Determine the [X, Y] coordinate at the center of the cell enclosing the given text.  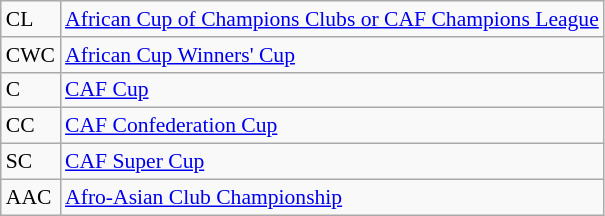
C [30, 90]
SC [30, 162]
African Cup of Champions Clubs or CAF Champions League [332, 19]
CAF Cup [332, 90]
Afro-Asian Club Championship [332, 197]
African Cup Winners' Cup [332, 55]
CC [30, 126]
CAF Confederation Cup [332, 126]
AAC [30, 197]
CWC [30, 55]
CAF Super Cup [332, 162]
CL [30, 19]
